Find where the given text appears and provide that cell's center as (X, Y) coordinate. 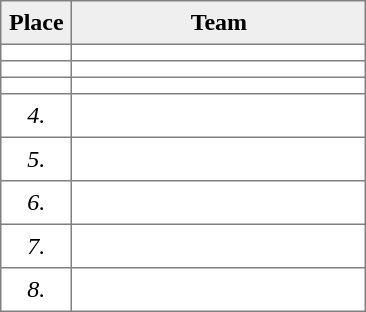
7. (36, 246)
5. (36, 159)
8. (36, 290)
4. (36, 116)
6. (36, 203)
Team (219, 23)
Place (36, 23)
